For the text-containing cell, return its midpoint in [x, y] coordinate format. 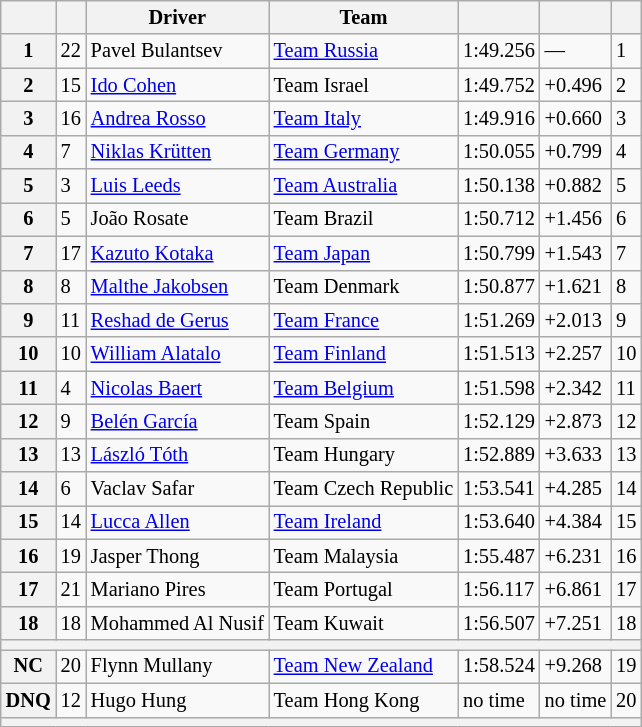
+4.384 [576, 522]
1:53.541 [499, 489]
+0.496 [576, 85]
1:52.129 [499, 421]
Team Australia [364, 186]
1:51.269 [499, 320]
Flynn Mullany [178, 666]
Pavel Bulantsev [178, 51]
+0.799 [576, 152]
+2.873 [576, 421]
William Alatalo [178, 354]
Mariano Pires [178, 589]
1:58.524 [499, 666]
Team [364, 17]
Team Belgium [364, 388]
Niklas Krütten [178, 152]
1:50.712 [499, 219]
Hugo Hung [178, 700]
NC [28, 666]
Team Japan [364, 253]
João Rosate [178, 219]
1:49.916 [499, 118]
21 [71, 589]
+1.543 [576, 253]
+2.342 [576, 388]
1:55.487 [499, 556]
Team Italy [364, 118]
+2.257 [576, 354]
1:49.256 [499, 51]
Team Hungary [364, 455]
Team Germany [364, 152]
1:49.752 [499, 85]
+9.268 [576, 666]
Team Czech Republic [364, 489]
Andrea Rosso [178, 118]
+1.621 [576, 287]
Team Portugal [364, 589]
Malthe Jakobsen [178, 287]
Team Spain [364, 421]
Luis Leeds [178, 186]
Team Ireland [364, 522]
Kazuto Kotaka [178, 253]
Belén García [178, 421]
Driver [178, 17]
1:56.507 [499, 623]
Jasper Thong [178, 556]
+3.633 [576, 455]
1:50.799 [499, 253]
+7.251 [576, 623]
Mohammed Al Nusif [178, 623]
1:50.877 [499, 287]
Reshad de Gerus [178, 320]
1:50.138 [499, 186]
22 [71, 51]
+6.231 [576, 556]
Nicolas Baert [178, 388]
Ido Cohen [178, 85]
+6.861 [576, 589]
Lucca Allen [178, 522]
Team Russia [364, 51]
László Tóth [178, 455]
1:56.117 [499, 589]
Team New Zealand [364, 666]
Team Kuwait [364, 623]
Team Malaysia [364, 556]
Team Israel [364, 85]
1:50.055 [499, 152]
Team Denmark [364, 287]
+2.013 [576, 320]
+0.660 [576, 118]
1:53.640 [499, 522]
Team Hong Kong [364, 700]
1:51.598 [499, 388]
Vaclav Safar [178, 489]
DNQ [28, 700]
+0.882 [576, 186]
— [576, 51]
Team Brazil [364, 219]
1:52.889 [499, 455]
+4.285 [576, 489]
Team Finland [364, 354]
Team France [364, 320]
1:51.513 [499, 354]
+1.456 [576, 219]
